Search for the cell housing the specified text and yield its [x, y] center coordinate. 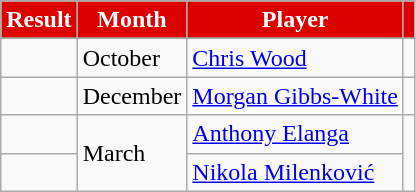
Player [296, 20]
Result [39, 20]
December [132, 96]
Month [132, 20]
Morgan Gibbs-White [296, 96]
March [132, 153]
October [132, 58]
Anthony Elanga [296, 134]
Nikola Milenković [296, 172]
Chris Wood [296, 58]
